Search for the cell housing the specified text and yield its (x, y) center coordinate. 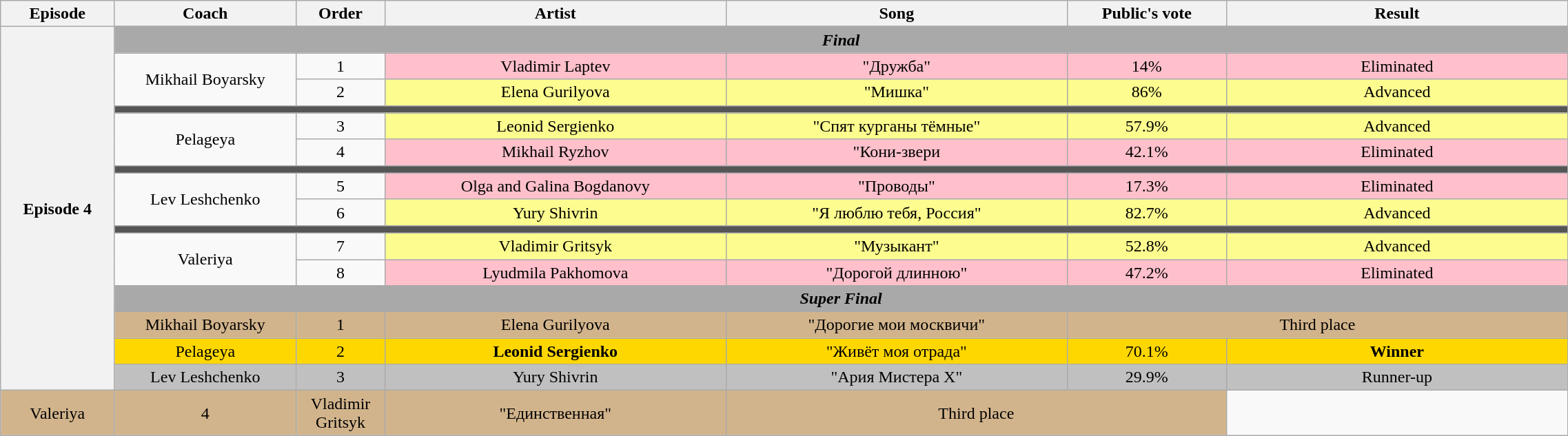
Winner (1396, 351)
"Кони-звери (896, 152)
"Дорогой длинною" (896, 272)
"Проводы" (896, 186)
"Спят курганы тёмные" (896, 126)
Artist (556, 14)
Lyudmila Pakhomova (556, 272)
Coach (205, 14)
Order (340, 14)
47.2% (1147, 272)
"Я люблю тебя, Россия" (896, 212)
Public's vote (1147, 14)
70.1% (1147, 351)
7 (340, 246)
86% (1147, 92)
"Мишка" (896, 92)
5 (340, 186)
"Единственная" (556, 413)
Mikhail Ryzhov (556, 152)
Olga and Galina Bogdanovy (556, 186)
17.3% (1147, 186)
Song (896, 14)
57.9% (1147, 126)
52.8% (1147, 246)
"Ария Мистера Х" (896, 377)
Episode 4 (58, 209)
42.1% (1147, 152)
Runner-up (1396, 377)
Episode (58, 14)
8 (340, 272)
Result (1396, 14)
"Живёт моя отрада" (896, 351)
14% (1147, 66)
Vladimir Laptev (556, 66)
82.7% (1147, 212)
29.9% (1147, 377)
Final (841, 40)
Super Final (841, 299)
"Дружба" (896, 66)
"Дорогие мои москвичи" (896, 325)
"Музыкант" (896, 246)
6 (340, 212)
